Capture the cell that displays the provided text and extract its [x, y] central coordinate. 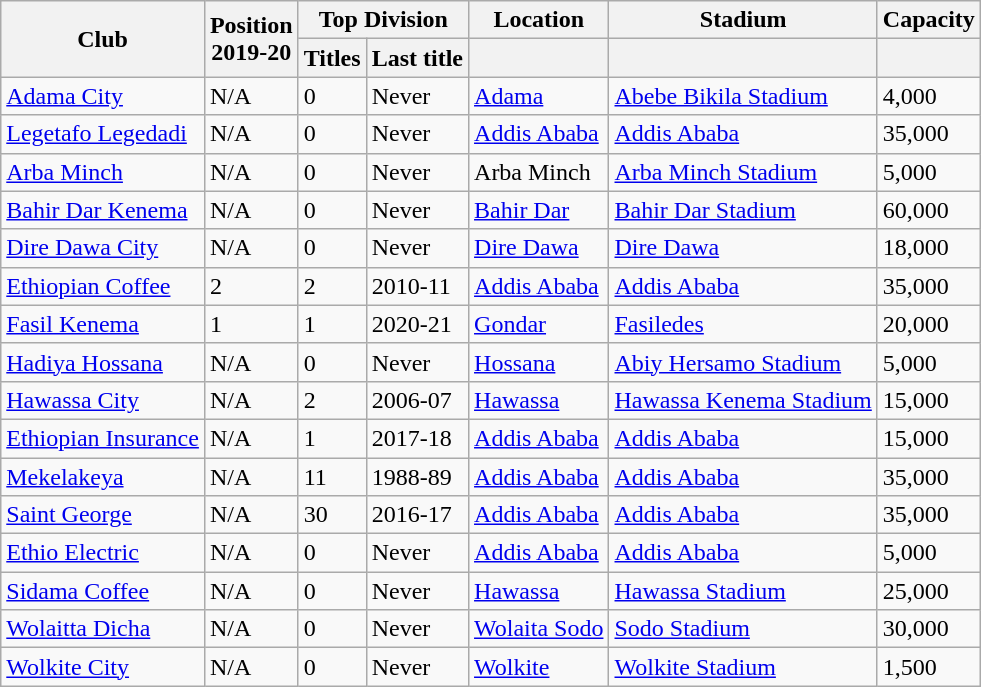
Hossana [539, 362]
Location [539, 20]
Arba Minch Stadium [743, 172]
Abiy Hersamo Stadium [743, 362]
Wolkite Stadium [743, 667]
2016-17 [417, 515]
Adama [539, 96]
18,000 [928, 248]
60,000 [928, 210]
11 [332, 477]
Bahir Dar [539, 210]
Dire Dawa City [103, 248]
Mekelakeya [103, 477]
Saint George [103, 515]
Wolkite City [103, 667]
Hadiya Hossana [103, 362]
Fasil Kenema [103, 324]
Titles [332, 58]
Hawassa Stadium [743, 591]
Legetafo Legedadi [103, 134]
Hawassa Kenema Stadium [743, 400]
4,000 [928, 96]
Wolaitta Dicha [103, 629]
Gondar [539, 324]
Ethiopian Insurance [103, 438]
Abebe Bikila Stadium [743, 96]
2010-11 [417, 286]
30 [332, 515]
20,000 [928, 324]
Sidama Coffee [103, 591]
Adama City [103, 96]
Bahir Dar Kenema [103, 210]
2017-18 [417, 438]
Wolaita Sodo [539, 629]
1,500 [928, 667]
30,000 [928, 629]
Ethiopian Coffee [103, 286]
1988-89 [417, 477]
Stadium [743, 20]
Fasiledes [743, 324]
Capacity [928, 20]
2020-21 [417, 324]
25,000 [928, 591]
Position2019-20 [251, 39]
Sodo Stadium [743, 629]
Bahir Dar Stadium [743, 210]
Wolkite [539, 667]
Ethio Electric [103, 553]
Hawassa City [103, 400]
Club [103, 39]
2006-07 [417, 400]
Last title [417, 58]
Top Division [383, 20]
